Detect which cell encompasses the target text, then output its (x, y) center coordinate. 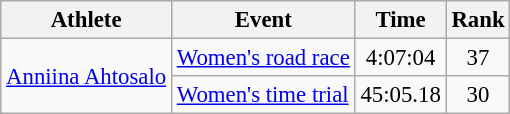
Anniina Ahtosalo (86, 76)
Women's road race (263, 58)
Women's time trial (263, 95)
Athlete (86, 20)
Time (400, 20)
Event (263, 20)
Rank (478, 20)
45:05.18 (400, 95)
30 (478, 95)
4:07:04 (400, 58)
37 (478, 58)
